Search for the cell housing the specified text and yield its (X, Y) center coordinate. 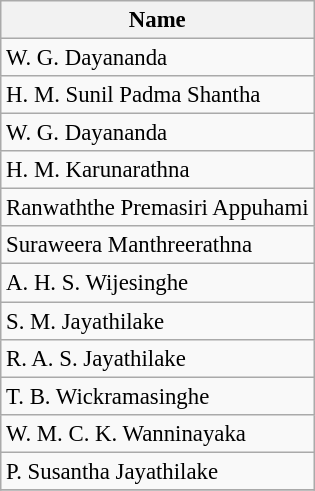
Ranwaththe Premasiri Appuhami (158, 208)
Name (158, 20)
R. A. S. Jayathilake (158, 358)
T. B. Wickramasinghe (158, 396)
Suraweera Manthreerathna (158, 245)
H. M. Karunarathna (158, 170)
S. M. Jayathilake (158, 321)
A. H. S. Wijesinghe (158, 283)
P. Susantha Jayathilake (158, 471)
W. M. C. K. Wanninayaka (158, 433)
H. M. Sunil Padma Shantha (158, 95)
